From the cell containing the given text, extract its center point as (X, Y) coordinate. 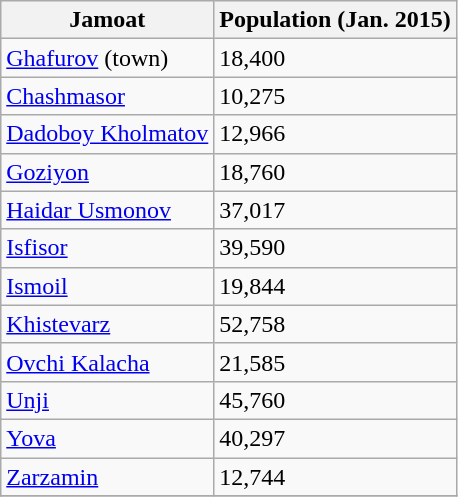
18,760 (335, 172)
12,744 (335, 477)
45,760 (335, 400)
Ovchi Kalacha (108, 362)
52,758 (335, 324)
Isfisor (108, 248)
39,590 (335, 248)
Ghafurov (town) (108, 58)
Jamoat (108, 20)
18,400 (335, 58)
12,966 (335, 134)
37,017 (335, 210)
Zarzamin (108, 477)
10,275 (335, 96)
21,585 (335, 362)
Chashmasor (108, 96)
Khistevarz (108, 324)
Goziyon (108, 172)
40,297 (335, 438)
Unji (108, 400)
Yova (108, 438)
Population (Jan. 2015) (335, 20)
19,844 (335, 286)
Ismoil (108, 286)
Haidar Usmonov (108, 210)
Dadoboy Kholmatov (108, 134)
